Extract the [x, y] coordinate from the center of the cell holding the provided text.  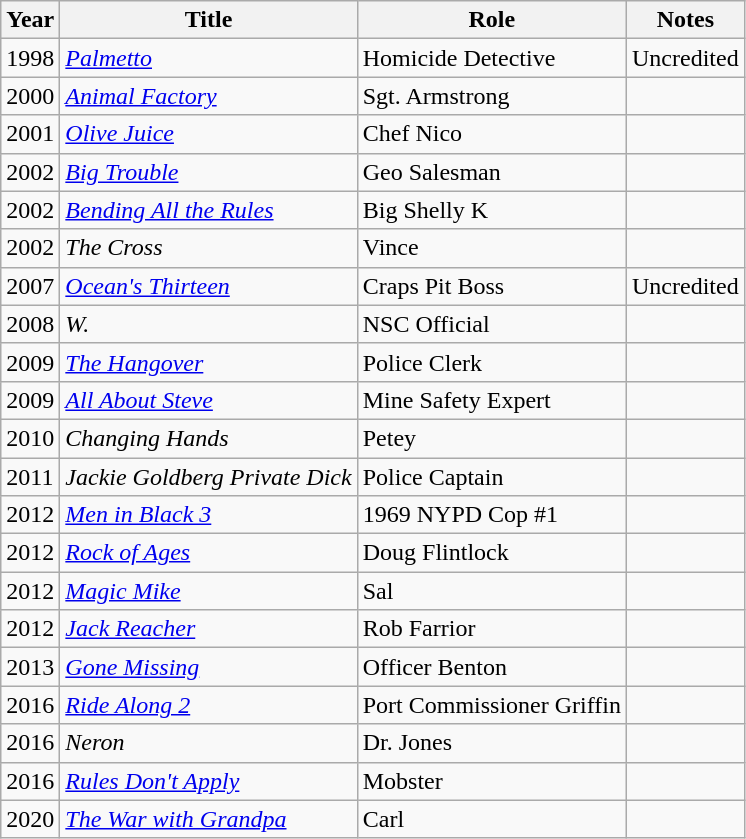
2007 [30, 286]
Changing Hands [208, 438]
NSC Official [492, 324]
Palmetto [208, 58]
Police Clerk [492, 362]
Officer Benton [492, 667]
Men in Black 3 [208, 515]
Carl [492, 819]
Rules Don't Apply [208, 781]
Gone Missing [208, 667]
Olive Juice [208, 134]
Dr. Jones [492, 743]
Petey [492, 438]
Craps Pit Boss [492, 286]
Title [208, 20]
Police Captain [492, 477]
2011 [30, 477]
Year [30, 20]
Big Trouble [208, 172]
The War with Grandpa [208, 819]
Chef Nico [492, 134]
All About Steve [208, 400]
1969 NYPD Cop #1 [492, 515]
Homicide Detective [492, 58]
2000 [30, 96]
Notes [686, 20]
Rob Farrior [492, 629]
The Cross [208, 248]
Animal Factory [208, 96]
W. [208, 324]
Ocean's Thirteen [208, 286]
The Hangover [208, 362]
Doug Flintlock [492, 553]
Sgt. Armstrong [492, 96]
Big Shelly K [492, 210]
2020 [30, 819]
2013 [30, 667]
Bending All the Rules [208, 210]
Mine Safety Expert [492, 400]
Jackie Goldberg Private Dick [208, 477]
Sal [492, 591]
Rock of Ages [208, 553]
2001 [30, 134]
Vince [492, 248]
2010 [30, 438]
Ride Along 2 [208, 705]
2008 [30, 324]
Geo Salesman [492, 172]
Jack Reacher [208, 629]
Neron [208, 743]
1998 [30, 58]
Mobster [492, 781]
Magic Mike [208, 591]
Port Commissioner Griffin [492, 705]
Role [492, 20]
